Search for the cell housing the specified text and yield its (X, Y) center coordinate. 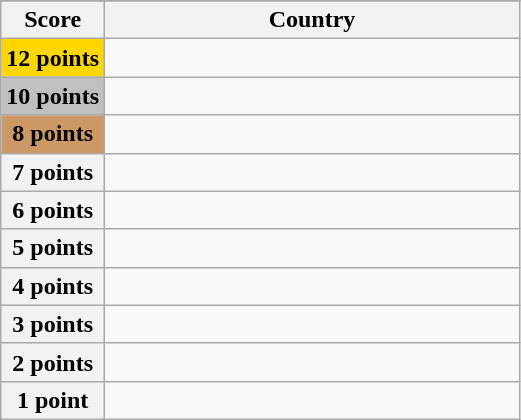
Country (312, 20)
8 points (53, 134)
10 points (53, 96)
7 points (53, 172)
3 points (53, 324)
1 point (53, 400)
6 points (53, 210)
Score (53, 20)
2 points (53, 362)
4 points (53, 286)
12 points (53, 58)
5 points (53, 248)
